Output the [x, y] coordinate of the center of the cell containing the given text.  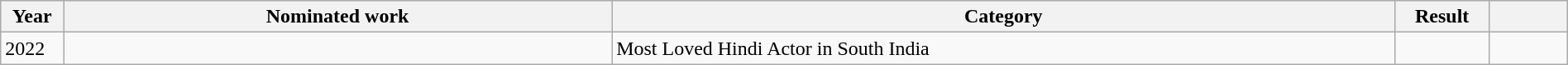
Year [32, 17]
Most Loved Hindi Actor in South India [1004, 48]
Nominated work [337, 17]
Result [1442, 17]
Category [1004, 17]
2022 [32, 48]
